Provide the (x, y) coordinate of the cell's center where the given text is located.  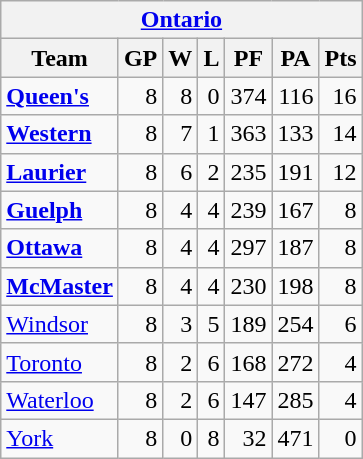
5 (212, 324)
McMaster (60, 286)
167 (296, 210)
12 (340, 172)
363 (248, 134)
168 (248, 362)
Windsor (60, 324)
285 (296, 400)
Toronto (60, 362)
3 (180, 324)
189 (248, 324)
7 (180, 134)
Queen's (60, 96)
116 (296, 96)
Team (60, 58)
187 (296, 248)
239 (248, 210)
1 (212, 134)
Ottawa (60, 248)
Western (60, 134)
Pts (340, 58)
133 (296, 134)
198 (296, 286)
PF (248, 58)
374 (248, 96)
GP (140, 58)
Waterloo (60, 400)
191 (296, 172)
York (60, 438)
32 (248, 438)
230 (248, 286)
471 (296, 438)
L (212, 58)
254 (296, 324)
14 (340, 134)
235 (248, 172)
Ontario (182, 20)
Guelph (60, 210)
Laurier (60, 172)
W (180, 58)
272 (296, 362)
147 (248, 400)
297 (248, 248)
PA (296, 58)
16 (340, 96)
